For the text-containing cell, return its midpoint in [X, Y] coordinate format. 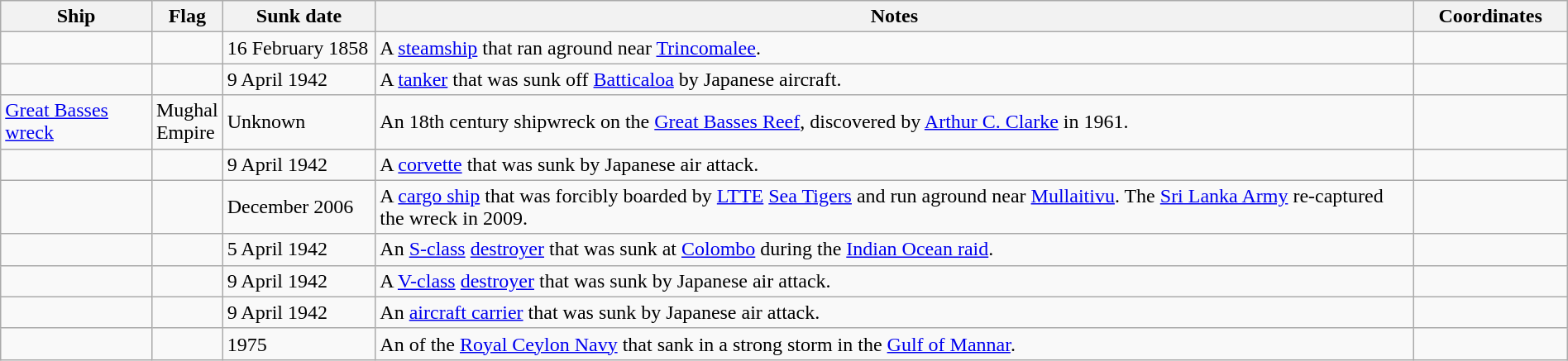
1975 [299, 344]
Notes [895, 17]
Great Basses wreck [76, 122]
5 April 1942 [299, 249]
An of the Royal Ceylon Navy that sank in a strong storm in the Gulf of Mannar. [895, 344]
An 18th century shipwreck on the Great Basses Reef, discovered by Arthur C. Clarke in 1961. [895, 122]
A tanker that was sunk off Batticaloa by Japanese aircraft. [895, 79]
Mughal Empire [187, 122]
A V-class destroyer that was sunk by Japanese air attack. [895, 281]
Unknown [299, 122]
An aircraft carrier that was sunk by Japanese air attack. [895, 312]
December 2006 [299, 207]
A cargo ship that was forcibly boarded by LTTE Sea Tigers and run aground near Mullaitivu. The Sri Lanka Army re-captured the wreck in 2009. [895, 207]
Flag [187, 17]
Ship [76, 17]
An S-class destroyer that was sunk at Colombo during the Indian Ocean raid. [895, 249]
A corvette that was sunk by Japanese air attack. [895, 164]
16 February 1858 [299, 48]
Sunk date [299, 17]
A steamship that ran aground near Trincomalee. [895, 48]
Coordinates [1490, 17]
